Output the [X, Y] coordinate of the center of the cell containing the given text.  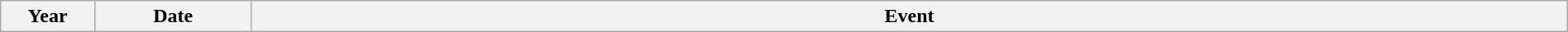
Date [172, 16]
Year [48, 16]
Event [910, 16]
